Output the [x, y] coordinate of the center of the cell containing the given text.  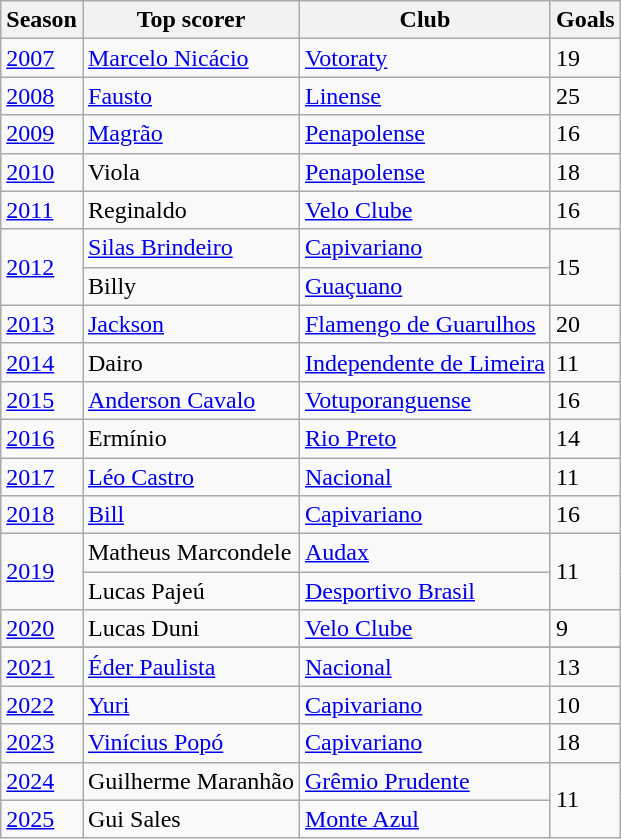
Silas Brindeiro [190, 248]
Independente de Limeira [424, 362]
2023 [42, 743]
19 [585, 58]
2013 [42, 324]
20 [585, 324]
Lucas Pajeú [190, 591]
Lucas Duni [190, 629]
2021 [42, 667]
2025 [42, 819]
2024 [42, 781]
Goals [585, 20]
Guaçuano [424, 286]
Jackson [190, 324]
25 [585, 96]
14 [585, 438]
Bill [190, 515]
Audax [424, 553]
Rio Preto [424, 438]
Flamengo de Guarulhos [424, 324]
Dairo [190, 362]
Ermínio [190, 438]
2018 [42, 515]
Reginaldo [190, 210]
Vinícius Popó [190, 743]
Season [42, 20]
Votoraty [424, 58]
2016 [42, 438]
Top scorer [190, 20]
Monte Azul [424, 819]
Club [424, 20]
Matheus Marcondele [190, 553]
Magrão [190, 134]
Marcelo Nicácio [190, 58]
2012 [42, 267]
Grêmio Prudente [424, 781]
10 [585, 705]
2019 [42, 572]
9 [585, 629]
Linense [424, 96]
Yuri [190, 705]
2007 [42, 58]
2014 [42, 362]
Viola [190, 172]
Guilherme Maranhão [190, 781]
Desportivo Brasil [424, 591]
Gui Sales [190, 819]
2020 [42, 629]
2008 [42, 96]
Éder Paulista [190, 667]
2010 [42, 172]
2009 [42, 134]
Billy [190, 286]
Fausto [190, 96]
2017 [42, 477]
15 [585, 267]
2015 [42, 400]
Anderson Cavalo [190, 400]
2011 [42, 210]
Votuporanguense [424, 400]
2022 [42, 705]
13 [585, 667]
Léo Castro [190, 477]
